Output the (x, y) coordinate of the center of the cell containing the given text.  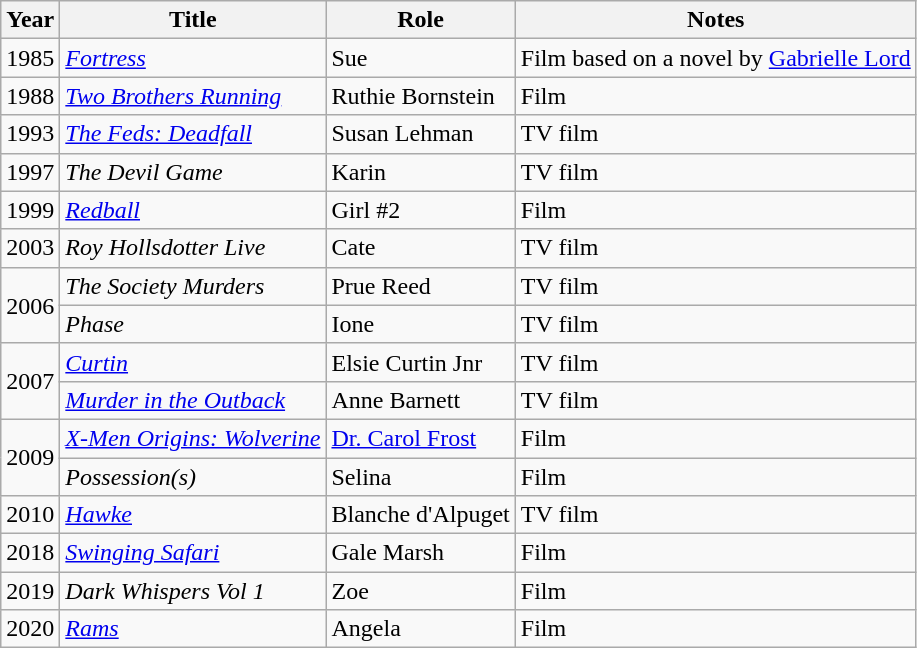
Redball (193, 210)
Ruthie Bornstein (420, 96)
Karin (420, 172)
The Feds: Deadfall (193, 134)
1999 (30, 210)
Prue Reed (420, 286)
Murder in the Outback (193, 400)
Girl #2 (420, 210)
Susan Lehman (420, 134)
Notes (716, 20)
Dr. Carol Frost (420, 438)
Selina (420, 477)
Curtin (193, 362)
The Devil Game (193, 172)
2009 (30, 457)
Swinging Safari (193, 553)
2020 (30, 629)
1985 (30, 58)
Cate (420, 248)
Rams (193, 629)
1993 (30, 134)
Blanche d'Alpuget (420, 515)
Dark Whispers Vol 1 (193, 591)
Possession(s) (193, 477)
Sue (420, 58)
2010 (30, 515)
Role (420, 20)
2003 (30, 248)
Gale Marsh (420, 553)
Anne Barnett (420, 400)
1997 (30, 172)
Zoe (420, 591)
2007 (30, 381)
Film based on a novel by Gabrielle Lord (716, 58)
Two Brothers Running (193, 96)
X-Men Origins: Wolverine (193, 438)
2019 (30, 591)
Title (193, 20)
Hawke (193, 515)
Fortress (193, 58)
Year (30, 20)
1988 (30, 96)
The Society Murders (193, 286)
2006 (30, 305)
Ione (420, 324)
Elsie Curtin Jnr (420, 362)
Phase (193, 324)
2018 (30, 553)
Angela (420, 629)
Roy Hollsdotter Live (193, 248)
